Extract the (x, y) coordinate from the center of the cell holding the provided text.  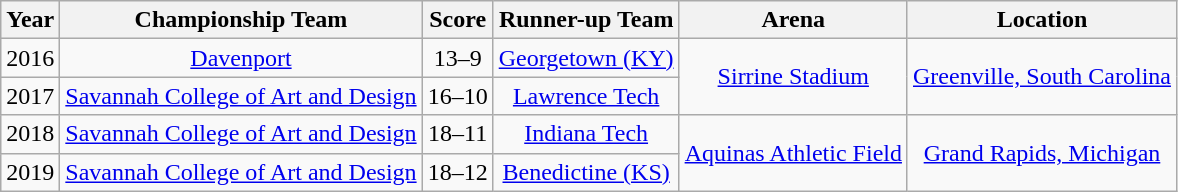
2016 (30, 58)
Score (458, 20)
Year (30, 20)
2019 (30, 172)
Championship Team (241, 20)
Runner-up Team (586, 20)
16–10 (458, 96)
2018 (30, 134)
Greenville, South Carolina (1042, 77)
13–9 (458, 58)
Lawrence Tech (586, 96)
Sirrine Stadium (793, 77)
18–12 (458, 172)
Benedictine (KS) (586, 172)
Arena (793, 20)
Aquinas Athletic Field (793, 153)
Location (1042, 20)
Grand Rapids, Michigan (1042, 153)
Davenport (241, 58)
Indiana Tech (586, 134)
2017 (30, 96)
18–11 (458, 134)
Georgetown (KY) (586, 58)
